Locate the cell with the specified text and output its (X, Y) center coordinate. 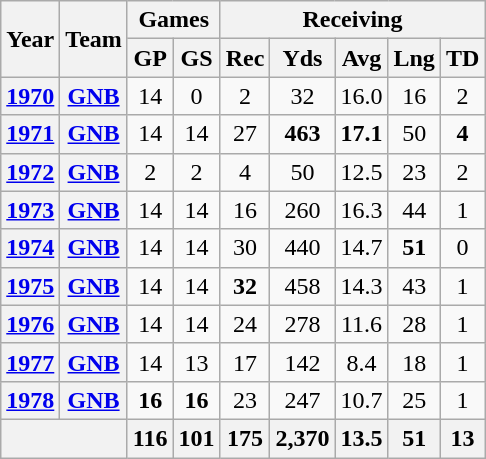
1972 (30, 172)
Lng (414, 58)
16.0 (362, 96)
14.3 (362, 286)
Yds (302, 58)
43 (414, 286)
17.1 (362, 134)
14.7 (362, 248)
101 (196, 438)
463 (302, 134)
2,370 (302, 438)
Receiving (352, 20)
TD (462, 58)
28 (414, 324)
1976 (30, 324)
247 (302, 400)
30 (245, 248)
175 (245, 438)
1977 (30, 362)
1978 (30, 400)
8.4 (362, 362)
Team (94, 39)
Avg (362, 58)
GS (196, 58)
1971 (30, 134)
GP (150, 58)
1973 (30, 210)
12.5 (362, 172)
1970 (30, 96)
458 (302, 286)
260 (302, 210)
440 (302, 248)
1974 (30, 248)
Rec (245, 58)
24 (245, 324)
25 (414, 400)
27 (245, 134)
18 (414, 362)
11.6 (362, 324)
10.7 (362, 400)
278 (302, 324)
Year (30, 39)
16.3 (362, 210)
116 (150, 438)
13.5 (362, 438)
142 (302, 362)
44 (414, 210)
1975 (30, 286)
Games (174, 20)
17 (245, 362)
